For the text-containing cell, return its midpoint in (X, Y) coordinate format. 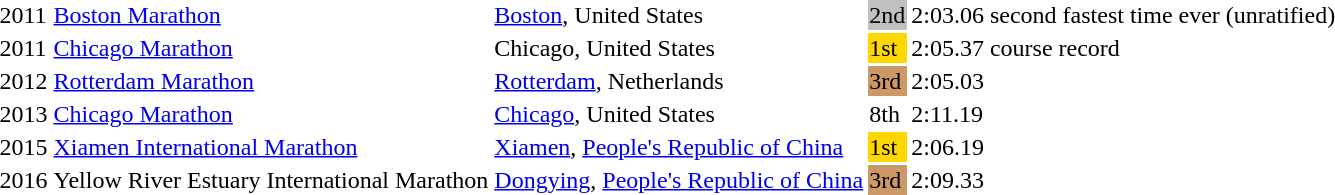
Xiamen, People's Republic of China (679, 147)
Xiamen International Marathon (271, 147)
Boston Marathon (271, 15)
Rotterdam, Netherlands (679, 81)
Dongying, People's Republic of China (679, 180)
Rotterdam Marathon (271, 81)
Yellow River Estuary International Marathon (271, 180)
8th (888, 114)
2nd (888, 15)
Boston, United States (679, 15)
